Determine the (x, y) coordinate at the center of the cell enclosing the given text.  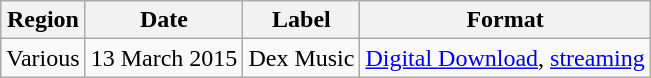
Format (505, 20)
Dex Music (302, 58)
Digital Download, streaming (505, 58)
13 March 2015 (164, 58)
Region (43, 20)
Date (164, 20)
Various (43, 58)
Label (302, 20)
